From the cell containing the given text, extract its center point as [x, y] coordinate. 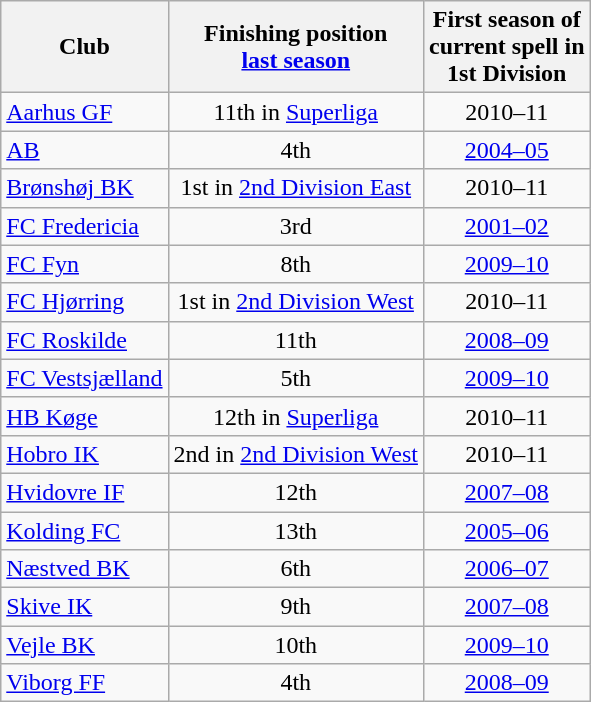
6th [296, 569]
2001–02 [506, 226]
2nd in 2nd Division West [296, 454]
9th [296, 607]
FC Hjørring [84, 302]
Skive IK [84, 607]
Viborg FF [84, 683]
FC Roskilde [84, 340]
11th in Superliga [296, 112]
Hvidovre IF [84, 492]
FC Fyn [84, 264]
HB Køge [84, 416]
8th [296, 264]
Aarhus GF [84, 112]
2006–07 [506, 569]
First season ofcurrent spell in1st Division [506, 47]
3rd [296, 226]
AB [84, 150]
12th in Superliga [296, 416]
13th [296, 531]
10th [296, 645]
12th [296, 492]
5th [296, 378]
1st in 2nd Division West [296, 302]
Brønshøj BK [84, 188]
Kolding FC [84, 531]
2004–05 [506, 150]
Hobro IK [84, 454]
1st in 2nd Division East [296, 188]
FC Vestsjælland [84, 378]
FC Fredericia [84, 226]
Vejle BK [84, 645]
Næstved BK [84, 569]
Club [84, 47]
2005–06 [506, 531]
11th [296, 340]
Finishing positionlast season [296, 47]
